Find where the given text appears and provide that cell's center as (X, Y) coordinate. 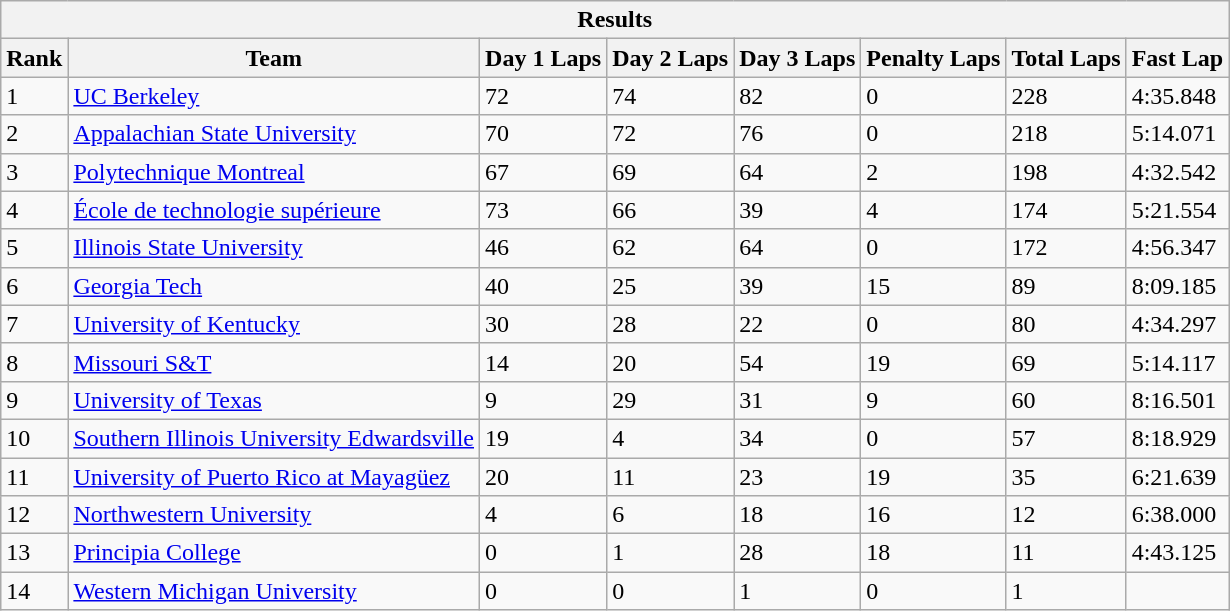
Rank (34, 58)
16 (934, 515)
60 (1066, 400)
70 (544, 134)
76 (798, 134)
35 (1066, 477)
Appalachian State University (274, 134)
73 (544, 210)
4:56.347 (1177, 248)
Illinois State University (274, 248)
5 (34, 248)
54 (798, 362)
218 (1066, 134)
8 (34, 362)
4:34.297 (1177, 324)
172 (1066, 248)
University of Puerto Rico at Mayagüez (274, 477)
Northwestern University (274, 515)
62 (670, 248)
Day 1 Laps (544, 58)
10 (34, 438)
Fast Lap (1177, 58)
82 (798, 96)
École de technologie supérieure (274, 210)
7 (34, 324)
Results (615, 20)
Western Michigan University (274, 591)
80 (1066, 324)
University of Texas (274, 400)
University of Kentucky (274, 324)
228 (1066, 96)
15 (934, 286)
UC Berkeley (274, 96)
3 (34, 172)
57 (1066, 438)
66 (670, 210)
5:14.071 (1177, 134)
Georgia Tech (274, 286)
22 (798, 324)
Team (274, 58)
89 (1066, 286)
40 (544, 286)
25 (670, 286)
5:14.117 (1177, 362)
198 (1066, 172)
174 (1066, 210)
8:16.501 (1177, 400)
23 (798, 477)
Polytechnique Montreal (274, 172)
Day 2 Laps (670, 58)
Missouri S&T (274, 362)
74 (670, 96)
Principia College (274, 553)
29 (670, 400)
Total Laps (1066, 58)
Day 3 Laps (798, 58)
67 (544, 172)
5:21.554 (1177, 210)
8:18.929 (1177, 438)
Southern Illinois University Edwardsville (274, 438)
31 (798, 400)
4:35.848 (1177, 96)
6:38.000 (1177, 515)
Penalty Laps (934, 58)
46 (544, 248)
6:21.639 (1177, 477)
30 (544, 324)
34 (798, 438)
8:09.185 (1177, 286)
4:32.542 (1177, 172)
13 (34, 553)
4:43.125 (1177, 553)
